Detect which cell encompasses the target text, then output its [X, Y] center coordinate. 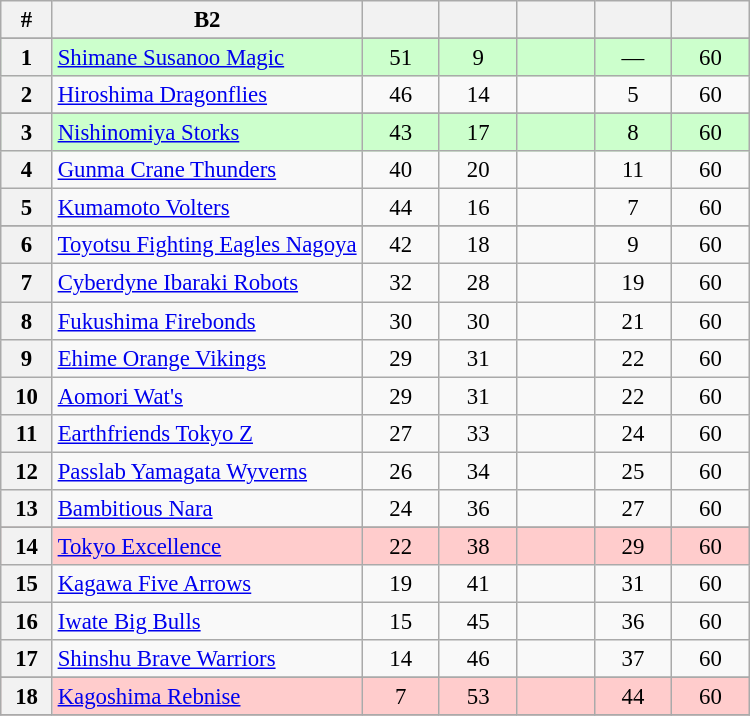
Kagoshima Rebnise [207, 697]
6 [27, 245]
40 [400, 170]
Fukushima Firebonds [207, 321]
28 [478, 283]
1 [27, 58]
21 [632, 321]
12 [27, 471]
Hiroshima Dragonflies [207, 95]
— [632, 58]
45 [478, 621]
4 [27, 170]
38 [478, 546]
20 [478, 170]
Tokyo Excellence [207, 546]
33 [478, 433]
13 [27, 509]
53 [478, 697]
Cyberdyne Ibaraki Robots [207, 283]
34 [478, 471]
Ehime Orange Vikings [207, 358]
26 [400, 471]
Shinshu Brave Warriors [207, 659]
10 [27, 396]
Passlab Yamagata Wyverns [207, 471]
Iwate Big Bulls [207, 621]
Bambitious Nara [207, 509]
Toyotsu Fighting Eagles Nagoya [207, 245]
Kumamoto Volters [207, 208]
Shimane Susanoo Magic [207, 58]
25 [632, 471]
42 [400, 245]
# [27, 20]
41 [478, 584]
37 [632, 659]
Earthfriends Tokyo Z [207, 433]
Aomori Wat's [207, 396]
Gunma Crane Thunders [207, 170]
43 [400, 133]
2 [27, 95]
32 [400, 283]
3 [27, 133]
51 [400, 58]
B2 [207, 20]
Kagawa Five Arrows [207, 584]
Nishinomiya Storks [207, 133]
